Return the [x, y] coordinate for the center point of the cell that contains the specified text.  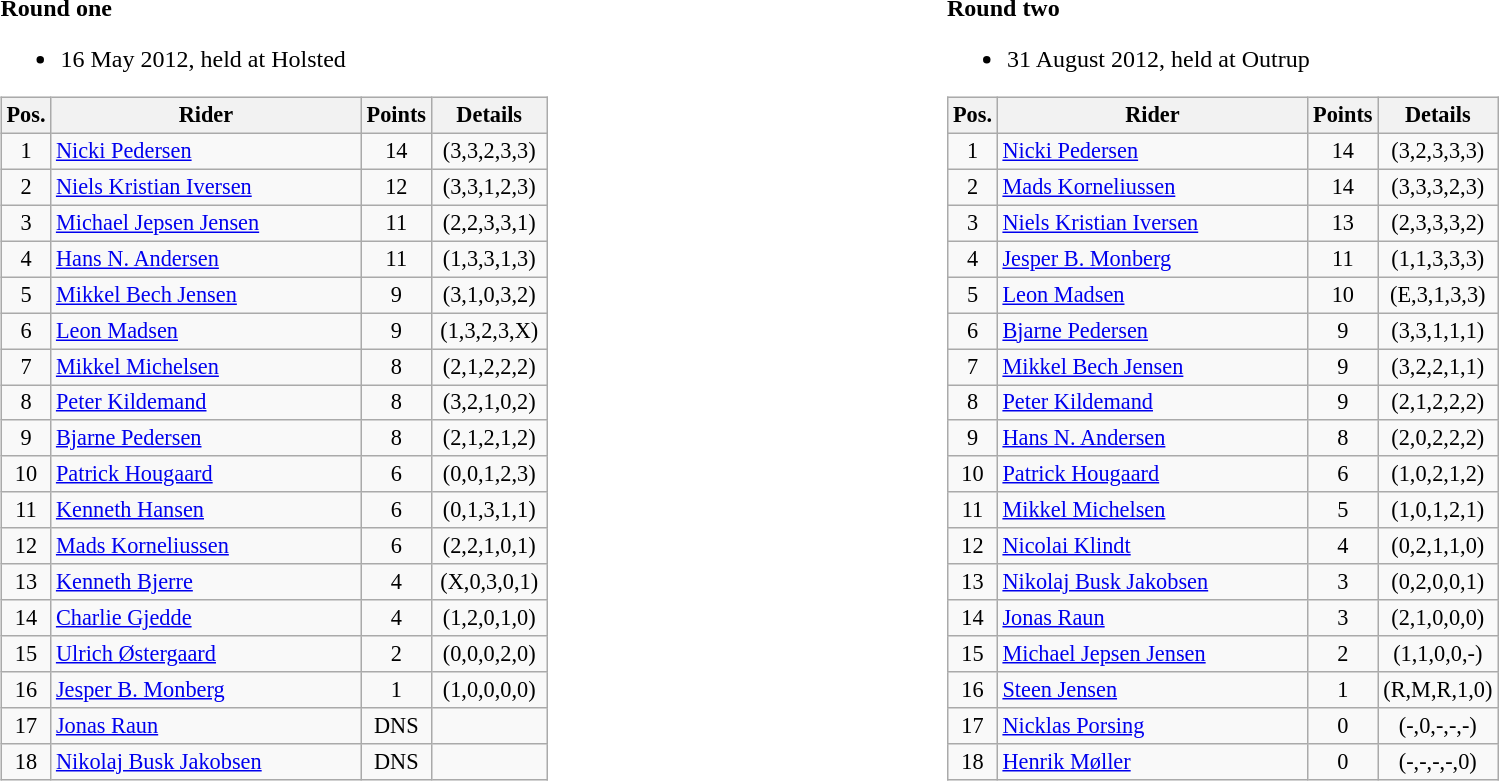
Nicolai Klindt [1152, 546]
(2,2,1,0,1) [490, 546]
(1,3,2,3,X) [490, 331]
Charlie Gjedde [206, 618]
Henrik Møller [1152, 762]
(2,3,3,3,2) [1438, 223]
(1,1,3,3,3) [1438, 259]
(3,1,0,3,2) [490, 295]
(1,0,0,0,0) [490, 690]
(-,-,-,-,0) [1438, 762]
(2,1,2,1,2) [490, 438]
Steen Jensen [1152, 690]
(0,1,3,1,1) [490, 510]
(E,3,1,3,3) [1438, 295]
(1,2,0,1,0) [490, 618]
(3,2,2,1,1) [1438, 367]
(1,1,0,0,-) [1438, 654]
(3,3,3,2,3) [1438, 187]
Kenneth Hansen [206, 510]
(0,2,0,0,1) [1438, 582]
(3,3,1,2,3) [490, 187]
(3,3,1,1,1) [1438, 331]
(0,0,0,2,0) [490, 654]
(R,M,R,1,0) [1438, 690]
(3,2,3,3,3) [1438, 151]
Kenneth Bjerre [206, 582]
Nicklas Porsing [1152, 726]
(2,0,2,2,2) [1438, 438]
Ulrich Østergaard [206, 654]
(0,2,1,1,0) [1438, 546]
(X,0,3,0,1) [490, 582]
(1,3,3,1,3) [490, 259]
(1,0,2,1,2) [1438, 474]
(0,0,1,2,3) [490, 474]
(3,2,1,0,2) [490, 402]
(1,0,1,2,1) [1438, 510]
(2,1,0,0,0) [1438, 618]
(3,3,2,3,3) [490, 151]
(-,0,-,-,-) [1438, 726]
(2,2,3,3,1) [490, 223]
